From the cell containing the given text, extract its center point as (X, Y) coordinate. 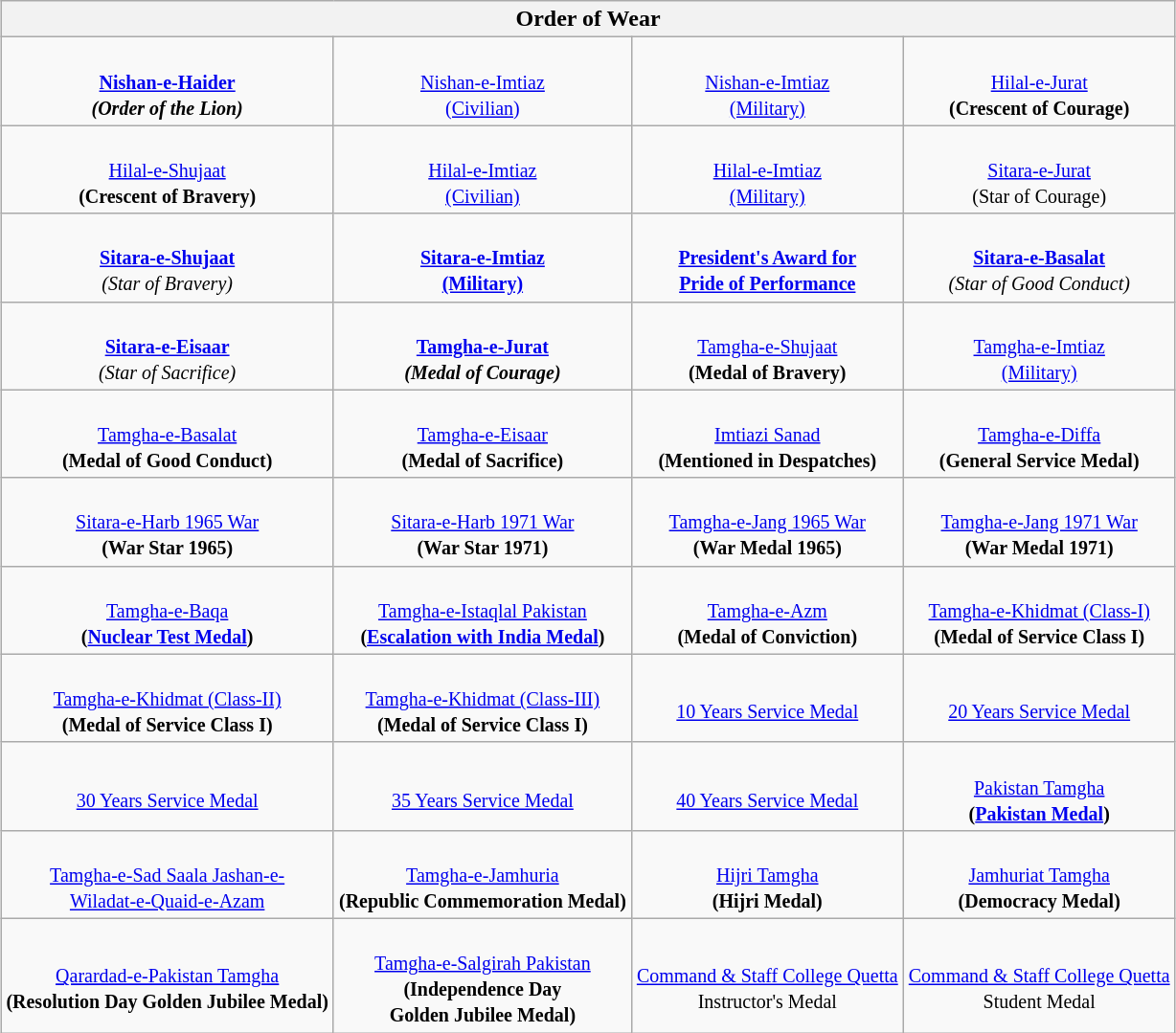
30 Years Service Medal (168, 786)
Command & Staff College QuettaStudent Medal (1039, 975)
Qarardad-e-Pakistan Tamgha(Resolution Day Golden Jubilee Medal) (168, 975)
Sitara-e-Shujaat(Star of Bravery) (168, 258)
Tamgha-e-Salgirah Pakistan(Independence DayGolden Jubilee Medal) (483, 975)
40 Years Service Medal (767, 786)
Tamgha-e-Basalat(Medal of Good Conduct) (168, 434)
10 Years Service Medal (767, 698)
Sitara-e-Imtiaz(Military) (483, 258)
Tamgha-e-Jurat(Medal of Courage) (483, 346)
Order of Wear (588, 19)
Tamgha-e-Jang 1965 War(War Medal 1965) (767, 522)
Hijri Tamgha(Hijri Medal) (767, 874)
Tamgha-e-Sad Saala Jashan-e-Wiladat-e-Quaid-e-Azam (168, 874)
Sitara-e-Harb 1971 War(War Star 1971) (483, 522)
Tamgha-e-Imtiaz(Military) (1039, 346)
35 Years Service Medal (483, 786)
Tamgha-e-Eisaar(Medal of Sacrifice) (483, 434)
Pakistan Tamgha(Pakistan Medal) (1039, 786)
Sitara-e-Harb 1965 War(War Star 1965) (168, 522)
Hilal-e-Jurat(Crescent of Courage) (1039, 81)
Tamgha-e-Jang 1971 War(War Medal 1971) (1039, 522)
Tamgha-e-Khidmat (Class-I)(Medal of Service Class I) (1039, 610)
Command & Staff College QuettaInstructor's Medal (767, 975)
Sitara-e-Basalat(Star of Good Conduct) (1039, 258)
Nishan-e-Haider(Order of the Lion) (168, 81)
Tamgha-e-Shujaat(Medal of Bravery) (767, 346)
Imtiazi Sanad(Mentioned in Despatches) (767, 434)
20 Years Service Medal (1039, 698)
Sitara-e-Jurat(Star of Courage) (1039, 169)
Tamgha-e-Azm(Medal of Conviction) (767, 610)
Tamgha-e-Jamhuria(Republic Commemoration Medal) (483, 874)
Tamgha-e-Diffa(General Service Medal) (1039, 434)
Hilal-e-Shujaat(Crescent of Bravery) (168, 169)
Tamgha-e-Khidmat (Class-II)(Medal of Service Class I) (168, 698)
President's Award forPride of Performance (767, 258)
Hilal-e-Imtiaz(Military) (767, 169)
Nishan-e-Imtiaz(Military) (767, 81)
Hilal-e-Imtiaz(Civilian) (483, 169)
Tamgha-e-Khidmat (Class-III)(Medal of Service Class I) (483, 698)
Tamgha-e-Baqa(Nuclear Test Medal) (168, 610)
Nishan-e-Imtiaz(Civilian) (483, 81)
Tamgha-e-Istaqlal Pakistan(Escalation with India Medal) (483, 610)
Jamhuriat Tamgha(Democracy Medal) (1039, 874)
Sitara-e-Eisaar(Star of Sacrifice) (168, 346)
